Find where the given text appears and provide that cell's center as (X, Y) coordinate. 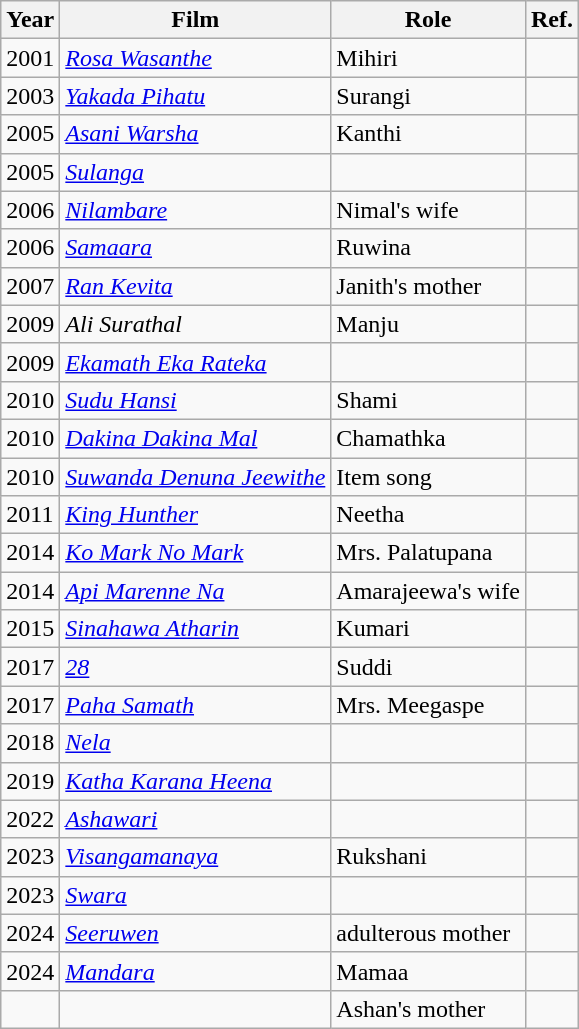
2015 (30, 629)
Rosa Wasanthe (196, 58)
Suwanda Denuna Jeewithe (196, 477)
Suddi (428, 667)
2018 (30, 743)
Rukshani (428, 857)
Ashan's mother (428, 1009)
Ref. (552, 20)
Paha Samath (196, 705)
Surangi (428, 96)
Seeruwen (196, 933)
Mrs. Palatupana (428, 553)
Role (428, 20)
Nela (196, 743)
Film (196, 20)
adulterous mother (428, 933)
2022 (30, 819)
2007 (30, 286)
Samaara (196, 248)
2019 (30, 781)
Chamathka (428, 438)
Ran Kevita (196, 286)
Sinahawa Atharin (196, 629)
Neetha (428, 515)
Manju (428, 324)
Visangamanaya (196, 857)
Mandara (196, 971)
Amarajeewa's wife (428, 591)
Sudu Hansi (196, 400)
Dakina Dakina Mal (196, 438)
Kanthi (428, 134)
Shami (428, 400)
King Hunther (196, 515)
Ali Surathal (196, 324)
Janith's mother (428, 286)
Yakada Pihatu (196, 96)
Mamaa (428, 971)
2001 (30, 58)
Api Marenne Na (196, 591)
Katha Karana Heena (196, 781)
Mrs. Meegaspe (428, 705)
Year (30, 20)
Ashawari (196, 819)
2003 (30, 96)
28 (196, 667)
Nimal's wife (428, 210)
Item song (428, 477)
Asani Warsha (196, 134)
Ekamath Eka Rateka (196, 362)
Swara (196, 895)
Ko Mark No Mark (196, 553)
Kumari (428, 629)
Nilambare (196, 210)
Sulanga (196, 172)
Ruwina (428, 248)
Mihiri (428, 58)
2011 (30, 515)
